Provide the (x, y) coordinate of the cell's center where the given text is located.  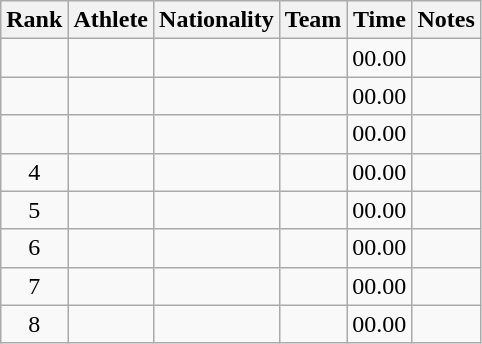
Team (313, 20)
8 (34, 324)
5 (34, 210)
Rank (34, 20)
Nationality (217, 20)
7 (34, 286)
Athlete (111, 20)
Notes (446, 20)
Time (380, 20)
6 (34, 248)
4 (34, 172)
